Return [X, Y] of the center of cell containing provided text 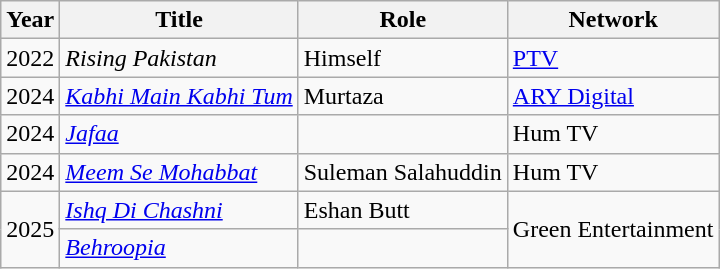
Suleman Salahuddin [402, 172]
Jafaa [179, 134]
Himself [402, 58]
Murtaza [402, 96]
PTV [613, 58]
Meem Se Mohabbat [179, 172]
Green Entertainment [613, 229]
Kabhi Main Kabhi Tum [179, 96]
ARY Digital [613, 96]
Network [613, 20]
Title [179, 20]
Year [30, 20]
Rising Pakistan [179, 58]
2022 [30, 58]
Behroopia [179, 248]
2025 [30, 229]
Eshan Butt [402, 210]
Ishq Di Chashni [179, 210]
Role [402, 20]
